Locate the cell with the specified text and output its (X, Y) center coordinate. 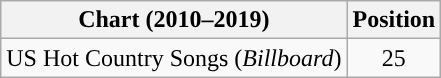
US Hot Country Songs (Billboard) (174, 58)
25 (394, 58)
Position (394, 20)
Chart (2010–2019) (174, 20)
